Pinpoint the cell where the given text exists, returning its [X, Y] midpoint coordinate. 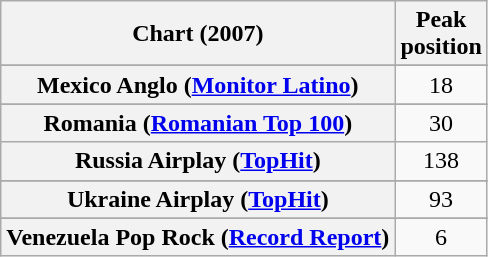
18 [441, 85]
Chart (2007) [198, 34]
Ukraine Airplay (TopHit) [198, 199]
Romania (Romanian Top 100) [198, 123]
30 [441, 123]
Russia Airplay (TopHit) [198, 161]
93 [441, 199]
6 [441, 237]
138 [441, 161]
Mexico Anglo (Monitor Latino) [198, 85]
Peakposition [441, 34]
Venezuela Pop Rock (Record Report) [198, 237]
